Capture the cell that displays the provided text and extract its [X, Y] central coordinate. 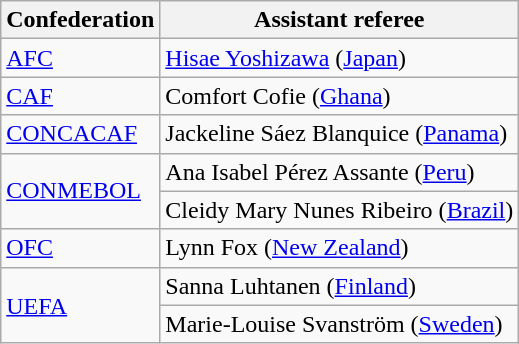
AFC [80, 58]
OFC [80, 248]
CONMEBOL [80, 191]
Jackeline Sáez Blanquice (Panama) [340, 134]
Confederation [80, 20]
Cleidy Mary Nunes Ribeiro (Brazil) [340, 210]
Sanna Luhtanen (Finland) [340, 286]
Hisae Yoshizawa (Japan) [340, 58]
Ana Isabel Pérez Assante (Peru) [340, 172]
CONCACAF [80, 134]
Assistant referee [340, 20]
Comfort Cofie (Ghana) [340, 96]
UEFA [80, 305]
CAF [80, 96]
Marie-Louise Svanström (Sweden) [340, 324]
Lynn Fox (New Zealand) [340, 248]
